Extract the (x, y) coordinate from the center of the cell holding the provided text.  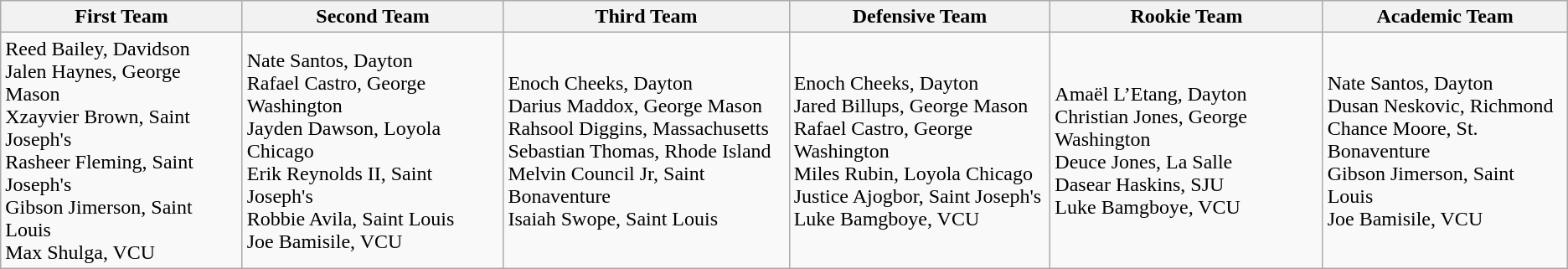
Nate Santos, DaytonDusan Neskovic, RichmondChance Moore, St. BonaventureGibson Jimerson, Saint LouisJoe Bamisile, VCU (1445, 151)
Academic Team (1445, 17)
Third Team (647, 17)
Amaël L’Etang, DaytonChristian Jones, George WashingtonDeuce Jones, La SalleDasear Haskins, SJULuke Bamgboye, VCU (1186, 151)
First Team (121, 17)
Second Team (373, 17)
Rookie Team (1186, 17)
Defensive Team (920, 17)
